Search for the cell housing the specified text and yield its (X, Y) center coordinate. 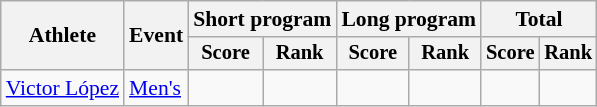
Short program (262, 19)
Long program (408, 19)
Men's (156, 88)
Victor López (62, 88)
Athlete (62, 36)
Event (156, 36)
Total (539, 19)
